Determine the (X, Y) coordinate at the center of the cell enclosing the given text.  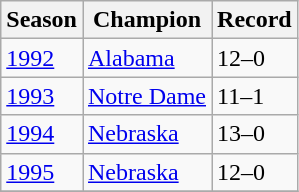
Champion (146, 20)
Record (255, 20)
1993 (42, 96)
Alabama (146, 58)
1992 (42, 58)
11–1 (255, 96)
Season (42, 20)
13–0 (255, 134)
1995 (42, 172)
1994 (42, 134)
Notre Dame (146, 96)
